Find where the given text appears and provide that cell's center as (X, Y) coordinate. 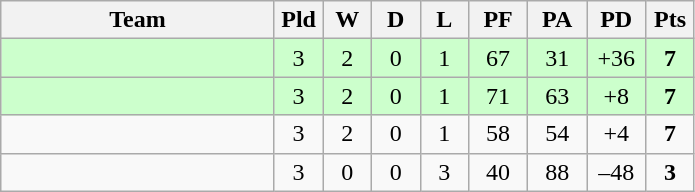
40 (498, 172)
54 (558, 134)
31 (558, 58)
W (348, 20)
L (444, 20)
58 (498, 134)
67 (498, 58)
88 (558, 172)
D (396, 20)
71 (498, 96)
Team (138, 20)
PD (616, 20)
PF (498, 20)
+36 (616, 58)
Pts (670, 20)
63 (558, 96)
+8 (616, 96)
PA (558, 20)
–48 (616, 172)
+4 (616, 134)
Pld (298, 20)
